Scan for the cell matching the given text and deliver its (x, y) coordinate at center. 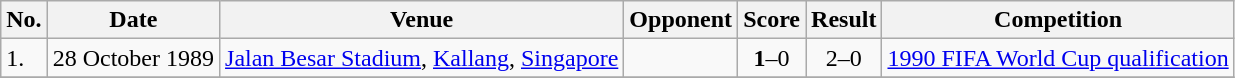
Score (772, 20)
Date (133, 20)
1–0 (772, 58)
2–0 (844, 58)
Venue (422, 20)
Opponent (681, 20)
Jalan Besar Stadium, Kallang, Singapore (422, 58)
Result (844, 20)
1990 FIFA World Cup qualification (1058, 58)
28 October 1989 (133, 58)
Competition (1058, 20)
1. (24, 58)
No. (24, 20)
